Search for the cell housing the specified text and yield its [X, Y] center coordinate. 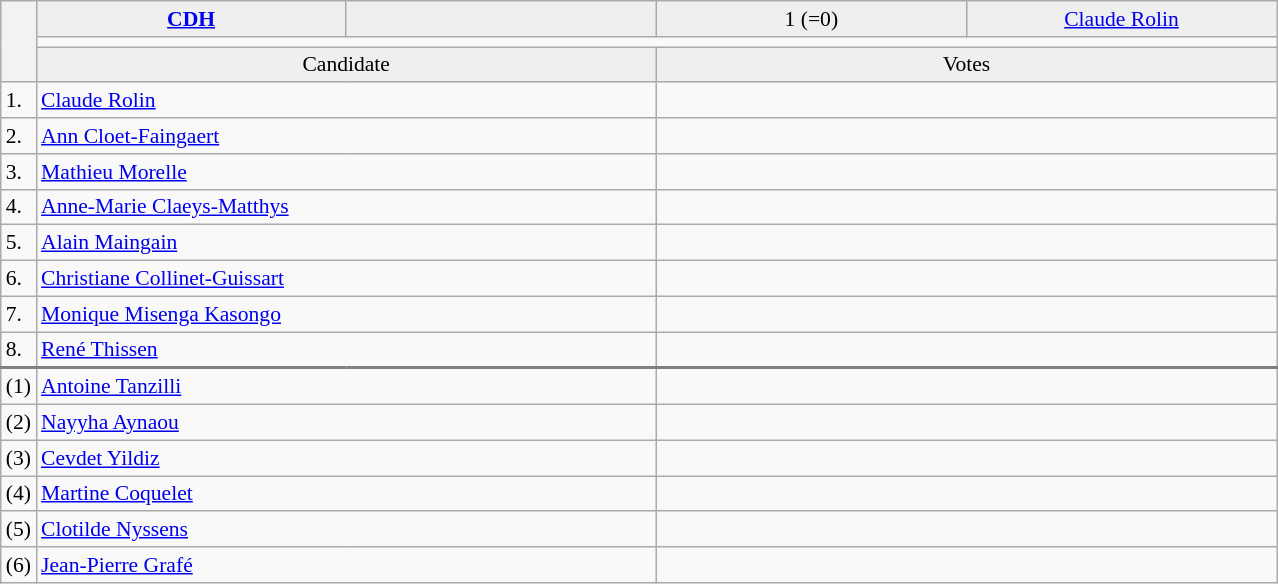
(4) [18, 494]
(3) [18, 458]
Jean‐Pierre Grafé [346, 565]
(5) [18, 530]
Martine Coquelet [346, 494]
(1) [18, 386]
Votes [966, 65]
Antoine Tanzilli [346, 386]
1 (=0) [811, 19]
Christiane Collinet-Guissart [346, 279]
(2) [18, 423]
Alain Maingain [346, 243]
Anne‐Marie Claeys-Matthys [346, 207]
Ann Cloet-Faingaert [346, 136]
Monique Misenga Kasongo [346, 314]
Mathieu Morelle [346, 172]
7. [18, 314]
(6) [18, 565]
1. [18, 101]
3. [18, 172]
Nayyha Aynaou [346, 423]
8. [18, 350]
Cevdet Yildiz [346, 458]
René Thissen [346, 350]
Clotilde Nyssens [346, 530]
6. [18, 279]
2. [18, 136]
5. [18, 243]
4. [18, 207]
Candidate [346, 65]
CDH [191, 19]
